Return the [X, Y] coordinate for the center point of the cell that contains the specified text.  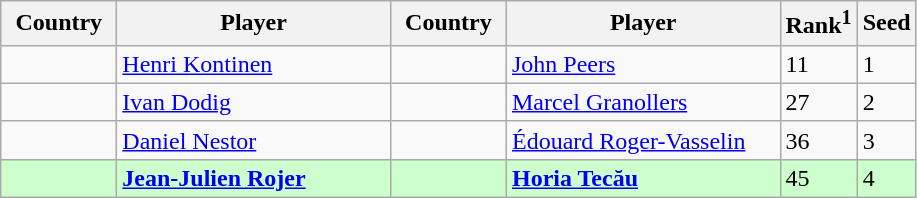
2 [886, 102]
45 [818, 178]
27 [818, 102]
36 [818, 140]
Jean-Julien Rojer [254, 178]
3 [886, 140]
John Peers [643, 64]
Horia Tecău [643, 178]
Rank1 [818, 24]
Édouard Roger-Vasselin [643, 140]
Henri Kontinen [254, 64]
1 [886, 64]
4 [886, 178]
Ivan Dodig [254, 102]
Daniel Nestor [254, 140]
11 [818, 64]
Seed [886, 24]
Marcel Granollers [643, 102]
